Extract the [X, Y] coordinate from the center of the cell holding the provided text.  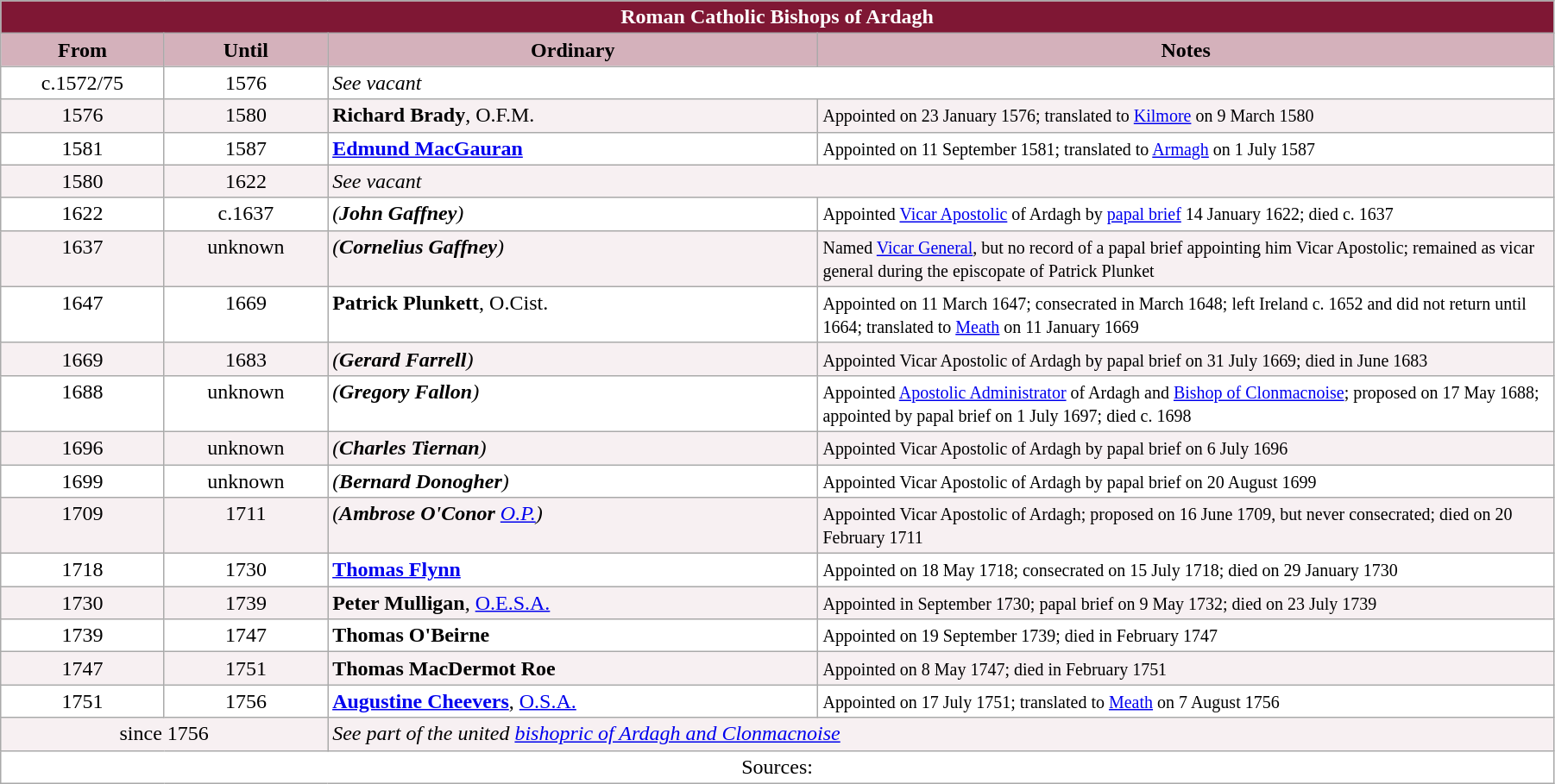
1637 [83, 259]
(Charles Tiernan) [573, 448]
Sources: [777, 767]
Thomas O'Beirne [573, 636]
(Bernard Donogher) [573, 480]
Appointed on 23 January 1576; translated to Kilmore on 9 March 1580 [1186, 116]
From [83, 50]
Appointed Vicar Apostolic of Ardagh by papal brief on 6 July 1696 [1186, 448]
1683 [245, 359]
Augustine Cheevers, O.S.A. [573, 701]
Peter Mulligan, O.E.S.A. [573, 603]
Richard Brady, O.F.M. [573, 116]
Edmund MacGauran [573, 148]
Notes [1186, 50]
Thomas MacDermot Roe [573, 668]
(Gerard Farrell) [573, 359]
(Ambrose O'Conor O.P.) [573, 526]
Appointed on 8 May 1747; died in February 1751 [1186, 668]
1718 [83, 570]
Appointed Vicar Apostolic of Ardagh; proposed on 16 June 1709, but never consecrated; died on 20 February 1711 [1186, 526]
Appointed on 11 March 1647; consecrated in March 1648; left Ireland c. 1652 and did not return until 1664; translated to Meath on 11 January 1669 [1186, 314]
Roman Catholic Bishops of Ardagh [777, 17]
Appointed on 17 July 1751; translated to Meath on 7 August 1756 [1186, 701]
1587 [245, 148]
Appointed Vicar Apostolic of Ardagh by papal brief on 31 July 1669; died in June 1683 [1186, 359]
Appointed Vicar Apostolic of Ardagh by papal brief on 20 August 1699 [1186, 480]
(John Gaffney) [573, 214]
c.1572/75 [83, 83]
1699 [83, 480]
Patrick Plunkett, O.Cist. [573, 314]
1711 [245, 526]
c.1637 [245, 214]
Appointed on 11 September 1581; translated to Armagh on 1 July 1587 [1186, 148]
1756 [245, 701]
(Cornelius Gaffney) [573, 259]
1696 [83, 448]
Ordinary [573, 50]
Appointed on 19 September 1739; died in February 1747 [1186, 636]
1581 [83, 148]
(Gregory Fallon) [573, 404]
Appointed Vicar Apostolic of Ardagh by papal brief 14 January 1622; died c. 1637 [1186, 214]
Until [245, 50]
1688 [83, 404]
since 1756 [164, 734]
Thomas Flynn [573, 570]
See part of the united bishopric of Ardagh and Clonmacnoise [941, 734]
1647 [83, 314]
1709 [83, 526]
Appointed on 18 May 1718; consecrated on 15 July 1718; died on 29 January 1730 [1186, 570]
Appointed in September 1730; papal brief on 9 May 1732; died on 23 July 1739 [1186, 603]
